Search for the cell housing the specified text and yield its (X, Y) center coordinate. 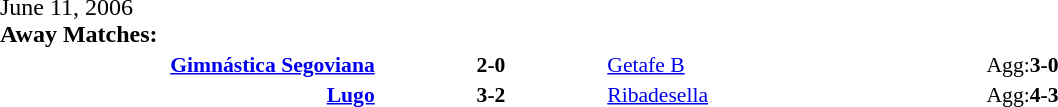
2-0 (492, 64)
Getafe B (795, 64)
